Capture the cell that displays the provided text and extract its (X, Y) central coordinate. 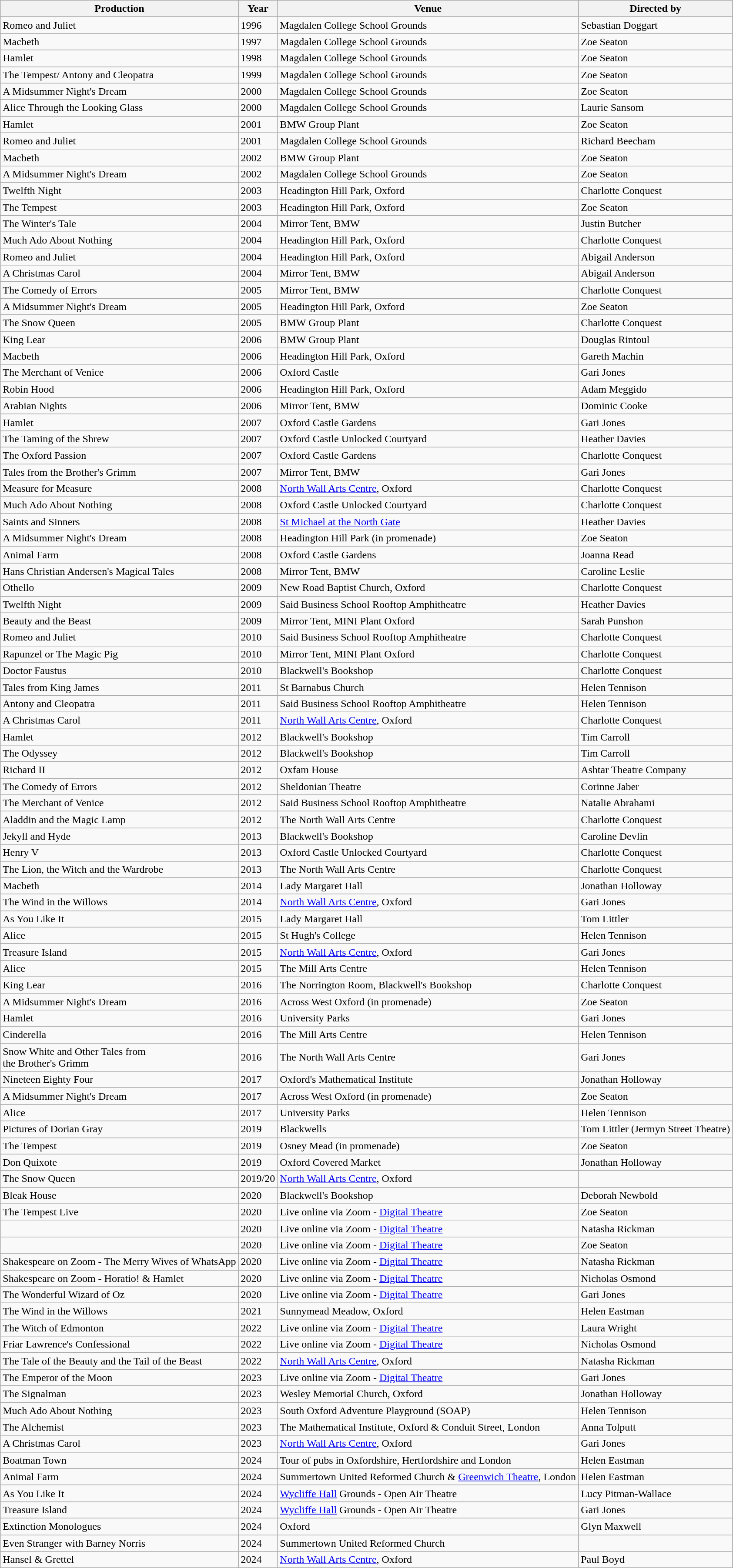
Natalie Abrahami (656, 803)
The Oxford Passion (119, 455)
Hansel & Grettel (119, 1560)
Shakespeare on Zoom - The Merry Wives of WhatsApp (119, 1261)
Don Quixote (119, 1162)
Venue (428, 9)
St Hugh's College (428, 935)
Snow White and Other Tales fromthe Brother's Grimm (119, 1058)
Oxford Covered Market (428, 1162)
Tales from King James (119, 687)
Deborah Newbold (656, 1195)
The Norrington Room, Blackwell's Bookshop (428, 985)
Henry V (119, 853)
1997 (258, 42)
1998 (258, 58)
Wesley Memorial Church, Oxford (428, 1394)
Sebastian Doggart (656, 25)
Sunnymead Meadow, Oxford (428, 1311)
Gareth Machin (656, 356)
Blackwells (428, 1129)
Sheldonian Theatre (428, 787)
Paul Boyd (656, 1560)
Sarah Punshon (656, 621)
Tales from the Brother's Grimm (119, 472)
Jekyll and Hyde (119, 836)
Othello (119, 588)
The Tempest/ Antony and Cleopatra (119, 75)
Headington Hill Park (in promenade) (428, 538)
Douglas Rintoul (656, 340)
Production (119, 9)
Shakespeare on Zoom - Horatio! & Hamlet (119, 1278)
Aladdin and the Magic Lamp (119, 820)
1999 (258, 75)
Caroline Devlin (656, 836)
The Wonderful Wizard of Oz (119, 1295)
1996 (258, 25)
Doctor Faustus (119, 671)
Measure for Measure (119, 489)
South Oxford Adventure Playground (SOAP) (428, 1411)
Summertown United Reformed Church & Greenwich Theatre, London (428, 1477)
Glyn Maxwell (656, 1526)
Caroline Leslie (656, 571)
Oxford Castle (428, 373)
Tour of pubs in Oxfordshire, Hertfordshire and London (428, 1460)
St Barnabus Church (428, 687)
Bleak House (119, 1195)
Anna Tolputt (656, 1427)
Summertown United Reformed Church (428, 1543)
Osney Mead (in promenade) (428, 1146)
Friar Lawrence's Confessional (119, 1344)
Richard Beecham (656, 141)
The Lion, the Witch and the Wardrobe (119, 869)
Robin Hood (119, 389)
Extinction Monologues (119, 1526)
Rapunzel or The Magic Pig (119, 654)
Dominic Cooke (656, 406)
2019/20 (258, 1179)
New Road Baptist Church, Oxford (428, 588)
Directed by (656, 9)
Corinne Jaber (656, 787)
Year (258, 9)
St Michael at the North Gate (428, 522)
Adam Meggido (656, 389)
The Emperor of the Moon (119, 1378)
The Odyssey (119, 754)
Arabian Nights (119, 406)
Pictures of Dorian Gray (119, 1129)
Oxford's Mathematical Institute (428, 1080)
Tom Littler (Jermyn Street Theatre) (656, 1129)
The Witch of Edmonton (119, 1328)
Nineteen Eighty Four (119, 1080)
Ashtar Theatre Company (656, 770)
Boatman Town (119, 1460)
Beauty and the Beast (119, 621)
Joanna Read (656, 555)
Oxford (428, 1526)
Laura Wright (656, 1328)
Justin Butcher (656, 224)
Even Stranger with Barney Norris (119, 1543)
The Alchemist (119, 1427)
The Tempest Live (119, 1212)
Tom Littler (656, 919)
2021 (258, 1311)
Alice Through the Looking Glass (119, 108)
Richard II (119, 770)
The Tale of the Beauty and the Tail of the Beast (119, 1361)
Antony and Cleopatra (119, 704)
Saints and Sinners (119, 522)
The Winter's Tale (119, 224)
Oxfam House (428, 770)
The Mathematical Institute, Oxford & Conduit Street, London (428, 1427)
Laurie Sansom (656, 108)
The Taming of the Shrew (119, 439)
The Signalman (119, 1394)
Hans Christian Andersen's Magical Tales (119, 571)
Lucy Pitman-Wallace (656, 1493)
Cinderella (119, 1035)
